Detect which cell encompasses the target text, then output its (X, Y) center coordinate. 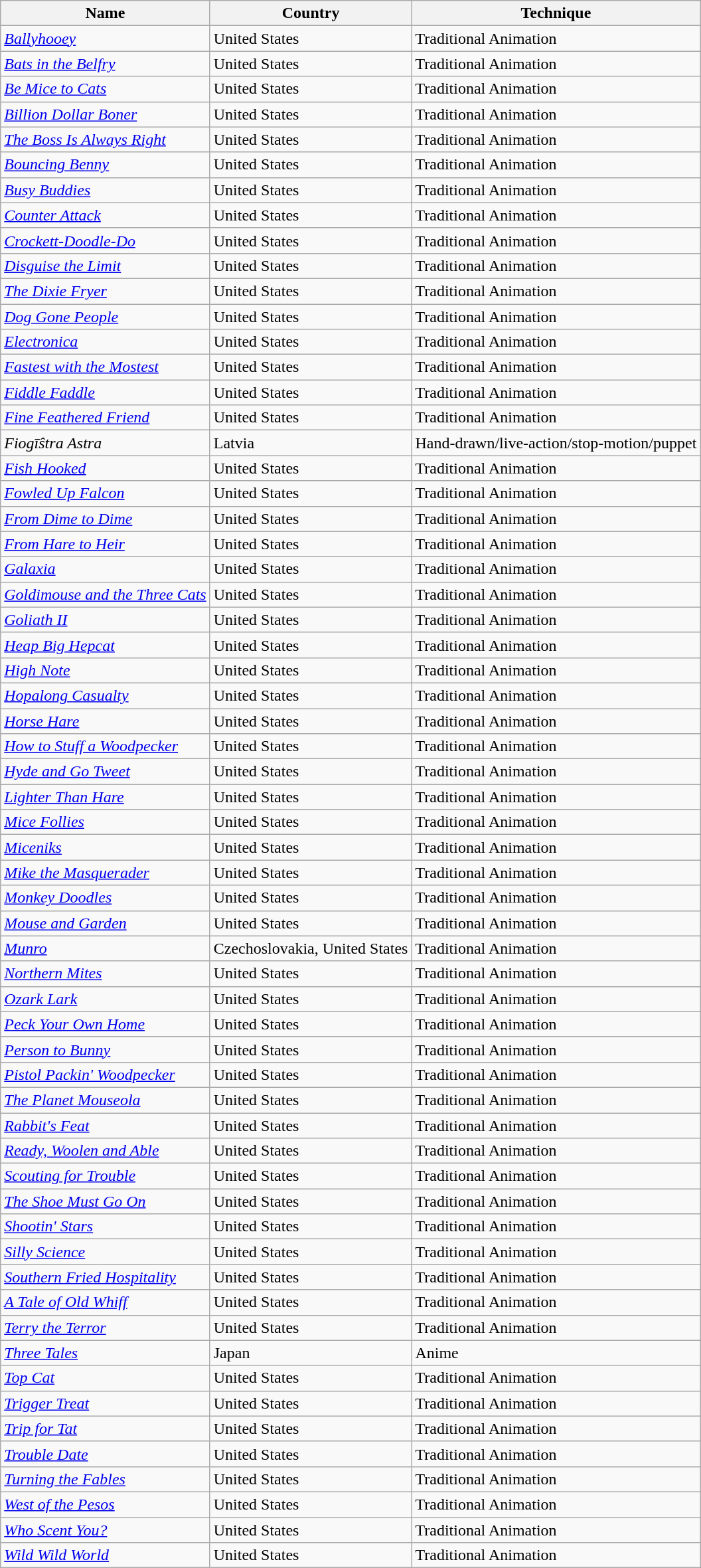
Munro (105, 948)
Ozark Lark (105, 999)
Bouncing Benny (105, 165)
The Shoe Must Go On (105, 1201)
Mouse and Garden (105, 923)
Fish Hooked (105, 468)
Terry the Terror (105, 1328)
Hand-drawn/live-action/stop-motion/puppet (556, 443)
Hopalong Casualty (105, 695)
Goliath II (105, 620)
Silly Science (105, 1252)
Peck Your Own Home (105, 1024)
Three Tales (105, 1353)
Anime (556, 1353)
Horse Hare (105, 721)
Trigger Treat (105, 1403)
Name (105, 13)
From Dime to Dime (105, 519)
A Tale of Old Whiff (105, 1302)
Galaxia (105, 569)
The Planet Mouseola (105, 1100)
Scouting for Trouble (105, 1176)
Czechoslovakia, United States (311, 948)
Top Cat (105, 1378)
Latvia (311, 443)
Fiddle Faddle (105, 392)
Fine Feathered Friend (105, 418)
Southern Fried Hospitality (105, 1277)
From Hare to Heir (105, 544)
Technique (556, 13)
Wild Wild World (105, 1555)
Counter Attack (105, 215)
The Dixie Fryer (105, 291)
Trouble Date (105, 1454)
Fastest with the Mostest (105, 367)
Country (311, 13)
Be Mice to Cats (105, 89)
Shootin' Stars (105, 1227)
Mike the Masquerader (105, 873)
Busy Buddies (105, 190)
Monkey Doodles (105, 898)
Pistol Packin' Woodpecker (105, 1075)
Heap Big Hepcat (105, 645)
How to Stuff a Woodpecker (105, 746)
Hyde and Go Tweet (105, 772)
Turning the Fables (105, 1479)
Japan (311, 1353)
Ballyhooey (105, 39)
Lighter Than Hare (105, 797)
Trip for Tat (105, 1429)
Ready, Woolen and Able (105, 1151)
Miceniks (105, 847)
Mice Follies (105, 822)
Person to Bunny (105, 1049)
Who Scent You? (105, 1529)
Fiogīŝtra Astra (105, 443)
Northern Mites (105, 974)
The Boss Is Always Right (105, 139)
Bats in the Belfry (105, 64)
High Note (105, 670)
Billion Dollar Boner (105, 114)
Rabbit's Feat (105, 1126)
West of the Pesos (105, 1504)
Electronica (105, 342)
Crockett-Doodle-Do (105, 240)
Fowled Up Falcon (105, 493)
Dog Gone People (105, 317)
Goldimouse and the Three Cats (105, 594)
Disguise the Limit (105, 266)
